Extract the (X, Y) coordinate from the center of the cell holding the provided text.  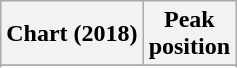
Chart (2018) (72, 34)
Peakposition (189, 34)
